From the cell containing the given text, extract its center point as (X, Y) coordinate. 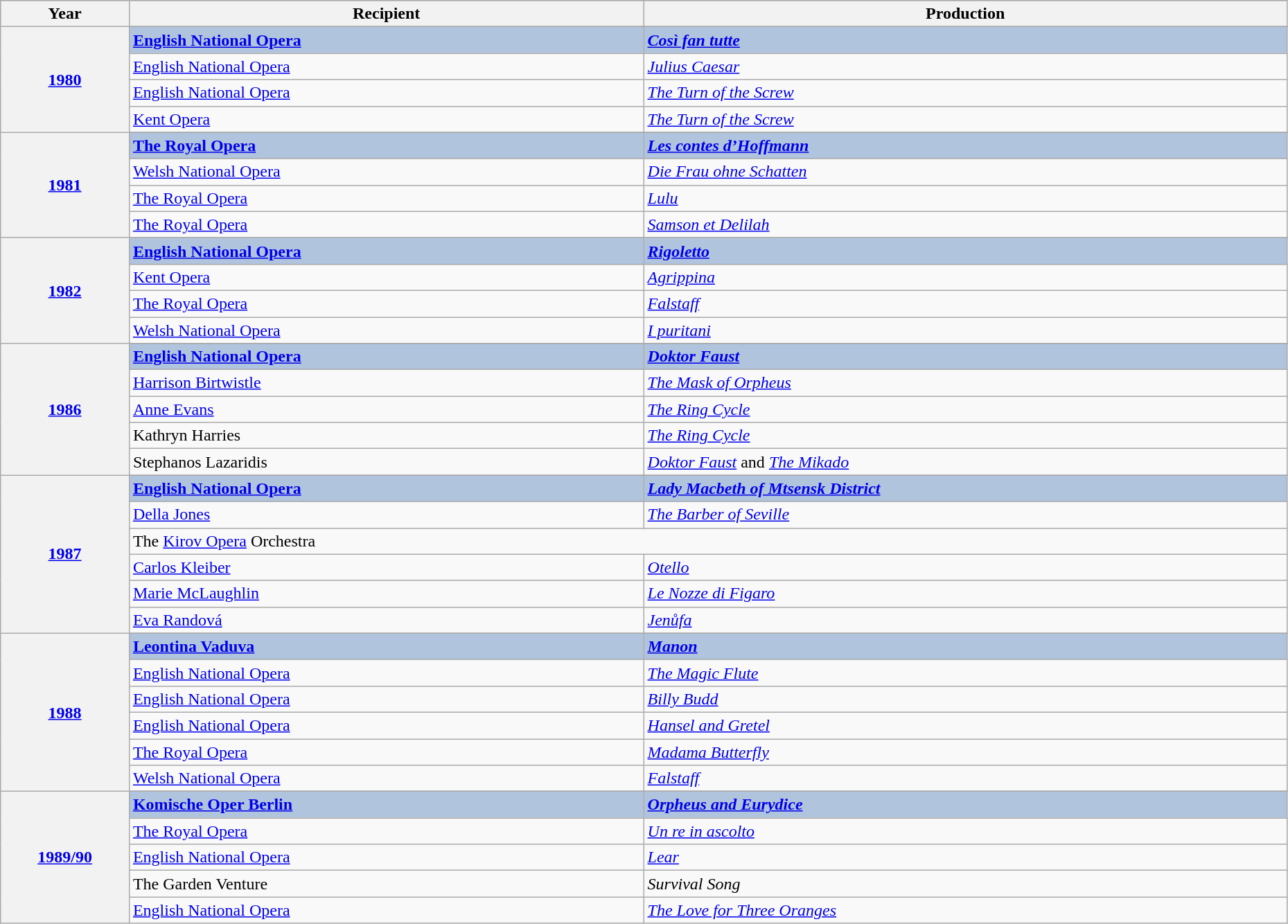
Lady Macbeth of Mtsensk District (965, 488)
1989/90 (65, 858)
The Magic Flute (965, 673)
1987 (65, 554)
Marie McLaughlin (387, 594)
Anne Evans (387, 409)
1981 (65, 185)
Eva Randová (387, 620)
Survival Song (965, 884)
Year (65, 14)
1988 (65, 712)
The Kirov Opera Orchestra (708, 541)
Komische Oper Berlin (387, 805)
The Mask of Orpheus (965, 383)
Lulu (965, 198)
Della Jones (387, 515)
Billy Budd (965, 699)
The Love for Three Oranges (965, 910)
Julius Caesar (965, 66)
Così fan tutte (965, 40)
Otello (965, 567)
Kathryn Harries (387, 436)
1986 (65, 409)
1980 (65, 80)
Rigoletto (965, 251)
Doktor Faust (965, 357)
Leontina Vaduva (387, 646)
Production (965, 14)
Agrippina (965, 277)
Orpheus and Eurydice (965, 805)
I puritani (965, 330)
Les contes d’Hoffmann (965, 145)
Lear (965, 858)
Stephanos Lazaridis (387, 462)
Carlos Kleiber (387, 567)
Un re in ascolto (965, 831)
Die Frau ohne Schatten (965, 172)
1982 (65, 290)
Madama Butterfly (965, 752)
The Barber of Seville (965, 515)
Samson et Delilah (965, 224)
Hansel and Gretel (965, 725)
Jenůfa (965, 620)
Doktor Faust and The Mikado (965, 462)
Le Nozze di Figaro (965, 594)
The Garden Venture (387, 884)
Manon (965, 646)
Recipient (387, 14)
Harrison Birtwistle (387, 383)
